Return the (x, y) coordinate for the center point of the cell that contains the specified text.  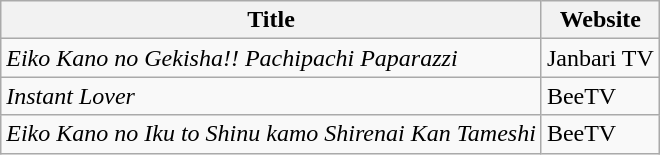
Janbari TV (600, 58)
Instant Lover (272, 96)
Eiko Kano no Iku to Shinu kamo Shirenai Kan Tameshi (272, 134)
Eiko Kano no Gekisha!! Pachipachi Paparazzi (272, 58)
Website (600, 20)
Title (272, 20)
